Find where the given text appears and provide that cell's center as (x, y) coordinate. 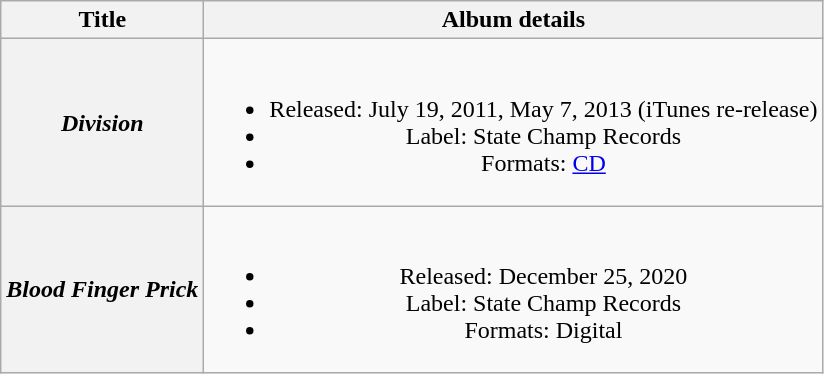
Blood Finger Prick (102, 290)
Title (102, 20)
Released: December 25, 2020Label: State Champ RecordsFormats: Digital (514, 290)
Division (102, 122)
Released: July 19, 2011, May 7, 2013 (iTunes re-release)Label: State Champ RecordsFormats: CD (514, 122)
Album details (514, 20)
